Return the (x, y) coordinate for the center point of the cell that contains the specified text.  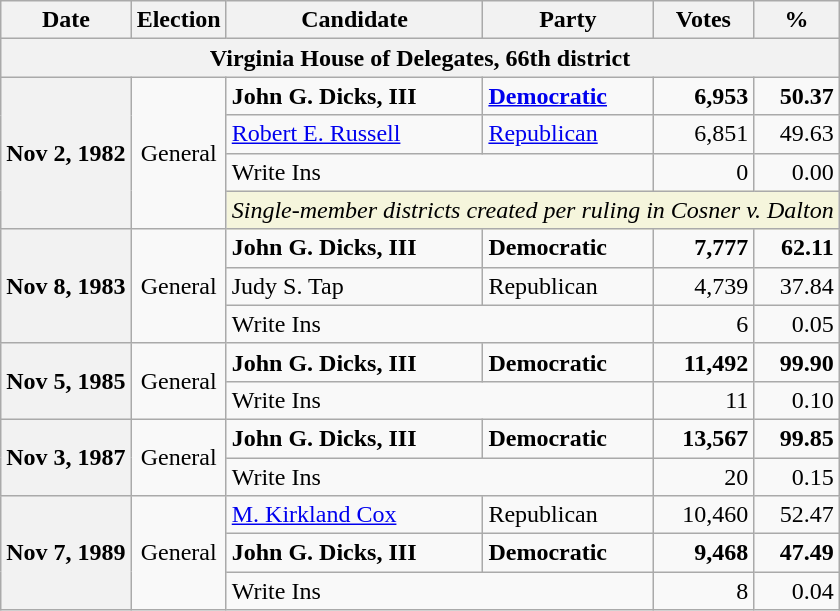
Party (568, 20)
6 (704, 324)
0.00 (796, 172)
50.37 (796, 96)
Virginia House of Delegates, 66th district (420, 58)
Single-member districts created per ruling in Cosner v. Dalton (532, 210)
0 (704, 172)
0.15 (796, 477)
99.85 (796, 438)
0.10 (796, 400)
Judy S. Tap (354, 286)
0.04 (796, 591)
Date (66, 20)
Robert E. Russell (354, 134)
6,953 (704, 96)
6,851 (704, 134)
11 (704, 400)
4,739 (704, 286)
Nov 8, 1983 (66, 286)
99.90 (796, 362)
47.49 (796, 553)
8 (704, 591)
9,468 (704, 553)
Candidate (354, 20)
10,460 (704, 515)
37.84 (796, 286)
13,567 (704, 438)
49.63 (796, 134)
0.05 (796, 324)
62.11 (796, 248)
% (796, 20)
M. Kirkland Cox (354, 515)
Election (178, 20)
Nov 2, 1982 (66, 153)
Nov 5, 1985 (66, 381)
Nov 7, 1989 (66, 553)
20 (704, 477)
Votes (704, 20)
7,777 (704, 248)
11,492 (704, 362)
52.47 (796, 515)
Nov 3, 1987 (66, 457)
